Detect which cell encompasses the target text, then output its (X, Y) center coordinate. 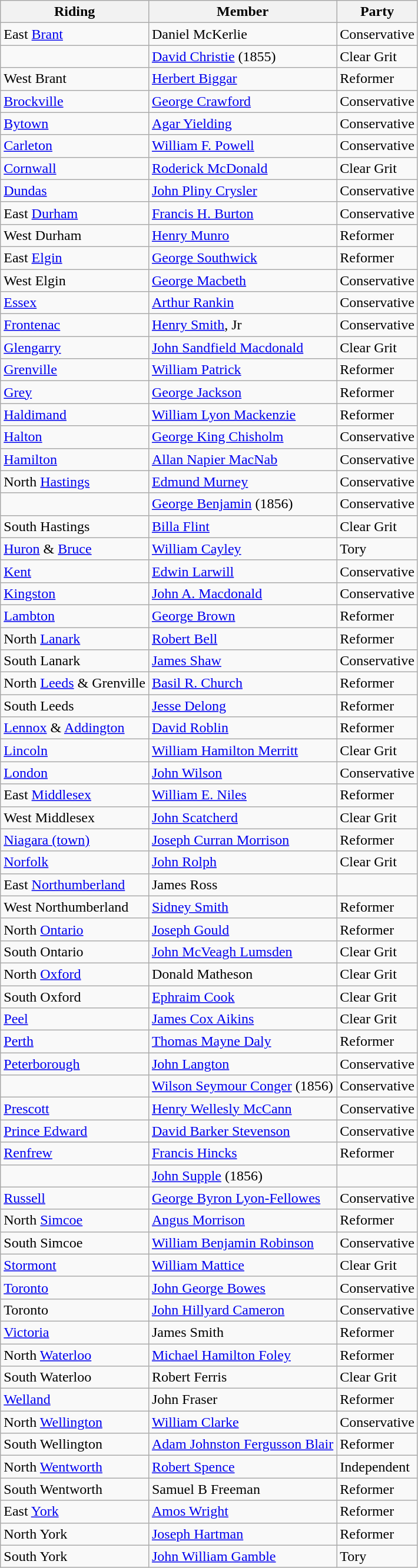
John Sandfield Macdonald (243, 348)
Francis Hincks (243, 1153)
North Wentworth (75, 1467)
George Macbeth (243, 281)
East Durham (75, 213)
Prince Edward (75, 1131)
John McVeagh Lumsden (243, 952)
South Wentworth (75, 1489)
Wilson Seymour Conger (1856) (243, 1086)
Bytown (75, 124)
William E. Niles (243, 795)
William Mattice (243, 1265)
Roderick McDonald (243, 168)
Victoria (75, 1332)
North Lanark (75, 638)
John Wilson (243, 773)
South York (75, 1556)
William Patrick (243, 370)
Haldimand (75, 415)
Agar Yielding (243, 124)
Peterborough (75, 1064)
Russell (75, 1198)
George Southwick (243, 258)
George Byron Lyon-Fellowes (243, 1198)
Angus Morrison (243, 1220)
Cornwall (75, 168)
North Oxford (75, 974)
Huron & Bruce (75, 549)
North Wellington (75, 1422)
Edmund Murney (243, 482)
Ephraim Cook (243, 997)
William Hamilton Merritt (243, 750)
Robert Ferris (243, 1377)
John Supple (1856) (243, 1176)
Donald Matheson (243, 974)
South Oxford (75, 997)
George Crawford (243, 101)
Henry Munro (243, 235)
Lincoln (75, 750)
George Jackson (243, 392)
Henry Wellesly McCann (243, 1109)
Carleton (75, 146)
Essex (75, 303)
George Brown (243, 616)
David Christie (1855) (243, 56)
Welland (75, 1400)
Lennox & Addington (75, 728)
David Barker Stevenson (243, 1131)
Peel (75, 1019)
South Leeds (75, 706)
Halton (75, 437)
Renfrew (75, 1153)
East Middlesex (75, 795)
Stormont (75, 1265)
Samuel B Freeman (243, 1489)
Henry Smith, Jr (243, 325)
Sidney Smith (243, 907)
Glengarry (75, 348)
South Hastings (75, 526)
George Benjamin (1856) (243, 504)
West Elgin (75, 281)
West Brant (75, 79)
Edwin Larwill (243, 571)
James Shaw (243, 661)
James Ross (243, 885)
West Middlesex (75, 818)
Independent (377, 1467)
North Hastings (75, 482)
North Simcoe (75, 1220)
South Ontario (75, 952)
Thomas Mayne Daly (243, 1042)
Joseph Curran Morrison (243, 840)
South Simcoe (75, 1243)
Prescott (75, 1109)
Robert Bell (243, 638)
George King Chisholm (243, 437)
Francis H. Burton (243, 213)
Kingston (75, 593)
Allan Napier MacNab (243, 459)
Perth (75, 1042)
North York (75, 1534)
Member (243, 12)
East Elgin (75, 258)
East York (75, 1512)
Niagara (town) (75, 840)
William F. Powell (243, 146)
North Waterloo (75, 1355)
Hamilton (75, 459)
William Lyon Mackenzie (243, 415)
South Waterloo (75, 1377)
Grenville (75, 370)
North Ontario (75, 929)
Lambton (75, 616)
East Northumberland (75, 885)
West Durham (75, 235)
Brockville (75, 101)
Grey (75, 392)
Kent (75, 571)
John William Gamble (243, 1556)
Adam Johnston Fergusson Blair (243, 1444)
Amos Wright (243, 1512)
William Cayley (243, 549)
Basil R. Church (243, 683)
Michael Hamilton Foley (243, 1355)
John A. Macdonald (243, 593)
John George Bowes (243, 1287)
John Hillyard Cameron (243, 1310)
South Wellington (75, 1444)
London (75, 773)
John Fraser (243, 1400)
Joseph Gould (243, 929)
Party (377, 12)
John Pliny Crysler (243, 191)
Daniel McKerlie (243, 34)
North Leeds & Grenville (75, 683)
Joseph Hartman (243, 1534)
William Clarke (243, 1422)
Herbert Biggar (243, 79)
West Northumberland (75, 907)
Riding (75, 12)
Norfolk (75, 862)
Jesse Delong (243, 706)
South Lanark (75, 661)
Billa Flint (243, 526)
William Benjamin Robinson (243, 1243)
John Rolph (243, 862)
East Brant (75, 34)
John Langton (243, 1064)
Frontenac (75, 325)
Arthur Rankin (243, 303)
James Cox Aikins (243, 1019)
Robert Spence (243, 1467)
David Roblin (243, 728)
Dundas (75, 191)
John Scatcherd (243, 818)
James Smith (243, 1332)
